Pinpoint the cell where the given text exists, returning its [X, Y] midpoint coordinate. 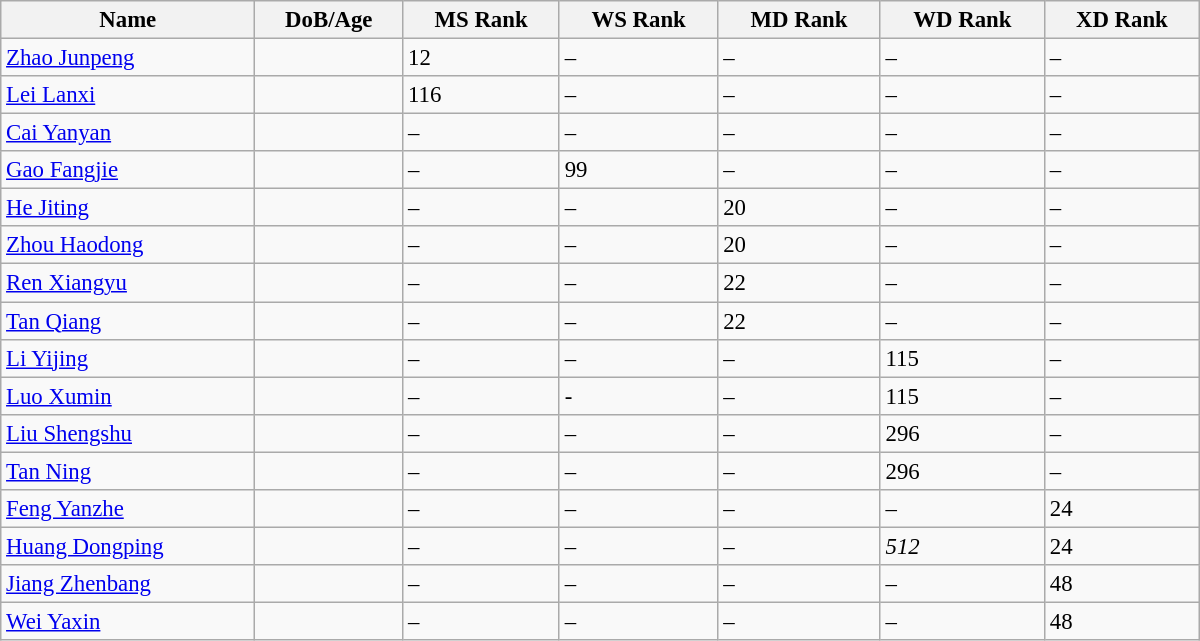
Cai Yanyan [128, 133]
Luo Xumin [128, 396]
DoB/Age [329, 20]
He Jiting [128, 208]
512 [962, 546]
WD Rank [962, 20]
116 [482, 95]
Ren Xiangyu [128, 283]
Tan Ning [128, 471]
Name [128, 20]
WS Rank [638, 20]
Lei Lanxi [128, 95]
Li Yijing [128, 358]
99 [638, 170]
12 [482, 58]
Liu Shengshu [128, 433]
- [638, 396]
Zhou Haodong [128, 245]
Feng Yanzhe [128, 509]
Zhao Junpeng [128, 58]
XD Rank [1122, 20]
MS Rank [482, 20]
Gao Fangjie [128, 170]
MD Rank [799, 20]
Wei Yaxin [128, 621]
Jiang Zhenbang [128, 584]
Tan Qiang [128, 321]
Huang Dongping [128, 546]
